Output the (X, Y) coordinate of the center of the cell containing the given text.  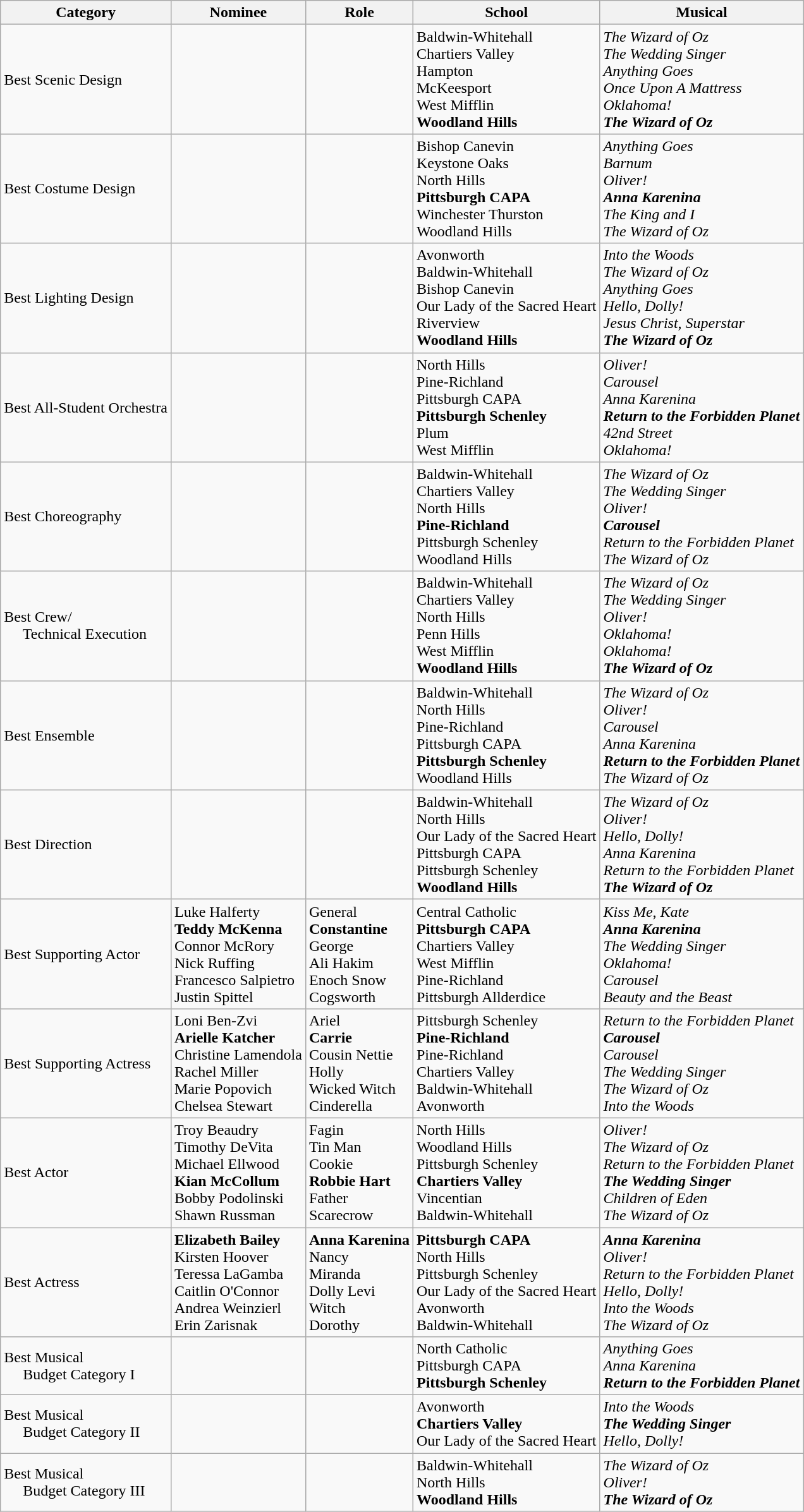
Baldwin-WhitehallChartiers ValleyHamptonMcKeesportWest MifflinWoodland Hills (506, 80)
ArielCarrieCousin NettieHollyWicked WitchCinderella (359, 1063)
Baldwin-WhitehallNorth HillsWoodland Hills (506, 1482)
Into the WoodsThe Wizard of OzAnything GoesHello, Dolly!Jesus Christ, SuperstarThe Wizard of Oz (702, 298)
Best Direction (86, 844)
Pittsburgh CAPANorth HillsPittsburgh SchenleyOur Lady of the Sacred HeartAvonworthBaldwin-Whitehall (506, 1281)
Loni Ben-ZviArielle KatcherChristine LamendolaRachel MillerMarie Popovich Chelsea Stewart (238, 1063)
The Wizard of OzOliver!Hello, Dolly!Anna KareninaReturn to the Forbidden PlanetThe Wizard of Oz (702, 844)
The Wizard of OzOliver!The Wizard of Oz (702, 1482)
Baldwin-WhitehallChartiers ValleyNorth HillsPine-RichlandPittsburgh SchenleyWoodland Hills (506, 517)
AvonworthChartiers ValleyOur Lady of the Sacred Heart (506, 1424)
Bishop CanevinKeystone OaksNorth HillsPittsburgh CAPAWinchester ThurstonWoodland Hills (506, 188)
Troy BeaudryTimothy DeVitaMichael EllwoodKian McCollumBobby PodolinskiShawn Russman (238, 1173)
Pittsburgh SchenleyPine-RichlandPine-RichlandChartiers ValleyBaldwin-WhitehallAvonworth (506, 1063)
Best Musical Budget Category III (86, 1482)
GeneralConstantineGeorgeAli HakimEnoch SnowCogsworth (359, 954)
Best Ensemble (86, 735)
Best Supporting Actor (86, 954)
Best Choreography (86, 517)
Best Actor (86, 1173)
FaginTin ManCookieRobbie HartFatherScarecrow (359, 1173)
Musical (702, 13)
North CatholicPittsburgh CAPAPittsburgh Schenley (506, 1366)
Elizabeth BaileyKirsten HooverTeressa LaGambaCaitlin O'ConnorAndrea WeinzierlErin Zarisnak (238, 1281)
Anything GoesBarnumOliver!Anna KareninaThe King and IThe Wizard of Oz (702, 188)
Best Actress (86, 1281)
Baldwin-WhitehallChartiers ValleyNorth HillsPenn HillsWest MifflinWoodland Hills (506, 626)
Into the WoodsThe Wedding SingerHello, Dolly! (702, 1424)
Best Musical Budget Category I (86, 1366)
Best Scenic Design (86, 80)
Return to the Forbidden PlanetCarouselCarouselThe Wedding SingerThe Wizard of OzInto the Woods (702, 1063)
Central CatholicPittsburgh CAPAChartiers ValleyWest MifflinPine-RichlandPittsburgh Allderdice (506, 954)
Baldwin-WhitehallNorth HillsPine-RichlandPittsburgh CAPAPittsburgh SchenleyWoodland Hills (506, 735)
Kiss Me, KateAnna KareninaThe Wedding SingerOklahoma!CarouselBeauty and the Beast (702, 954)
The Wizard of OzThe Wedding SingerOliver!CarouselReturn to the Forbidden PlanetThe Wizard of Oz (702, 517)
Luke HalfertyTeddy McKennaConnor McRoryNick RuffingFrancesco Salpietro Justin Spittel (238, 954)
The Wizard of OzThe Wedding SingerOliver!Oklahoma!Oklahoma!The Wizard of Oz (702, 626)
Oliver!The Wizard of OzReturn to the Forbidden PlanetThe Wedding SingerChildren of EdenThe Wizard of Oz (702, 1173)
Best Lighting Design (86, 298)
Baldwin-WhitehallNorth HillsOur Lady of the Sacred HeartPittsburgh CAPAPittsburgh SchenleyWoodland Hills (506, 844)
Best Crew/ Technical Execution (86, 626)
School (506, 13)
The Wizard of OzOliver!CarouselAnna KareninaReturn to the Forbidden PlanetThe Wizard of Oz (702, 735)
Best Costume Design (86, 188)
Category (86, 13)
North HillsWoodland HillsPittsburgh SchenleyChartiers ValleyVincentianBaldwin-Whitehall (506, 1173)
Anna KareninaOliver!Return to the Forbidden PlanetHello, Dolly!Into the WoodsThe Wizard of Oz (702, 1281)
Anything GoesAnna KareninaReturn to the Forbidden Planet (702, 1366)
Best All-Student Orchestra (86, 407)
Oliver!CarouselAnna KareninaReturn to the Forbidden Planet42nd StreetOklahoma! (702, 407)
Best Supporting Actress (86, 1063)
Role (359, 13)
AvonworthBaldwin-WhitehallBishop CanevinOur Lady of the Sacred HeartRiverviewWoodland Hills (506, 298)
The Wizard of OzThe Wedding SingerAnything GoesOnce Upon A MattressOklahoma!The Wizard of Oz (702, 80)
Nominee (238, 13)
North HillsPine-RichlandPittsburgh CAPAPittsburgh SchenleyPlumWest Mifflin (506, 407)
Anna KareninaNancyMirandaDolly LeviWitchDorothy (359, 1281)
Best Musical Budget Category II (86, 1424)
